Capture the cell that displays the provided text and extract its (x, y) central coordinate. 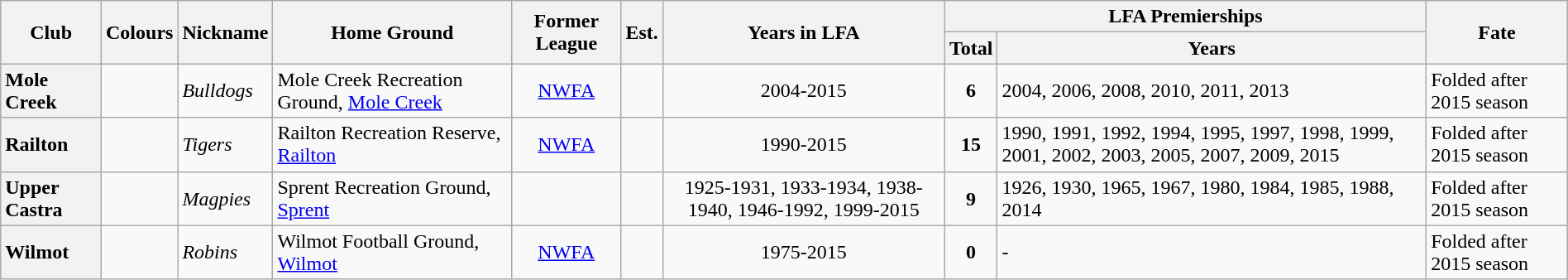
Fate (1497, 32)
1990, 1991, 1992, 1994, 1995, 1997, 1998, 1999, 2001, 2002, 2003, 2005, 2007, 2009, 2015 (1212, 144)
Total (971, 48)
1925-1931, 1933-1934, 1938-1940, 1946-1992, 1999-2015 (804, 199)
0 (971, 252)
Railton (51, 144)
Wilmot (51, 252)
Railton Recreation Reserve, Railton (392, 144)
Sprent Recreation Ground, Sprent (392, 199)
Magpies (225, 199)
Mole Creek (51, 91)
Former League (566, 32)
Years (1212, 48)
1926, 1930, 1965, 1967, 1980, 1984, 1985, 1988, 2014 (1212, 199)
Tigers (225, 144)
Club (51, 32)
Years in LFA (804, 32)
Upper Castra (51, 199)
Wilmot Football Ground, Wilmot (392, 252)
1975-2015 (804, 252)
Nickname (225, 32)
1990-2015 (804, 144)
2004-2015 (804, 91)
Mole Creek Recreation Ground, Mole Creek (392, 91)
6 (971, 91)
LFA Premierships (1185, 17)
Bulldogs (225, 91)
9 (971, 199)
Robins (225, 252)
Est. (642, 32)
Home Ground (392, 32)
15 (971, 144)
Colours (140, 32)
- (1212, 252)
2004, 2006, 2008, 2010, 2011, 2013 (1212, 91)
